Capture the cell that displays the provided text and extract its (X, Y) central coordinate. 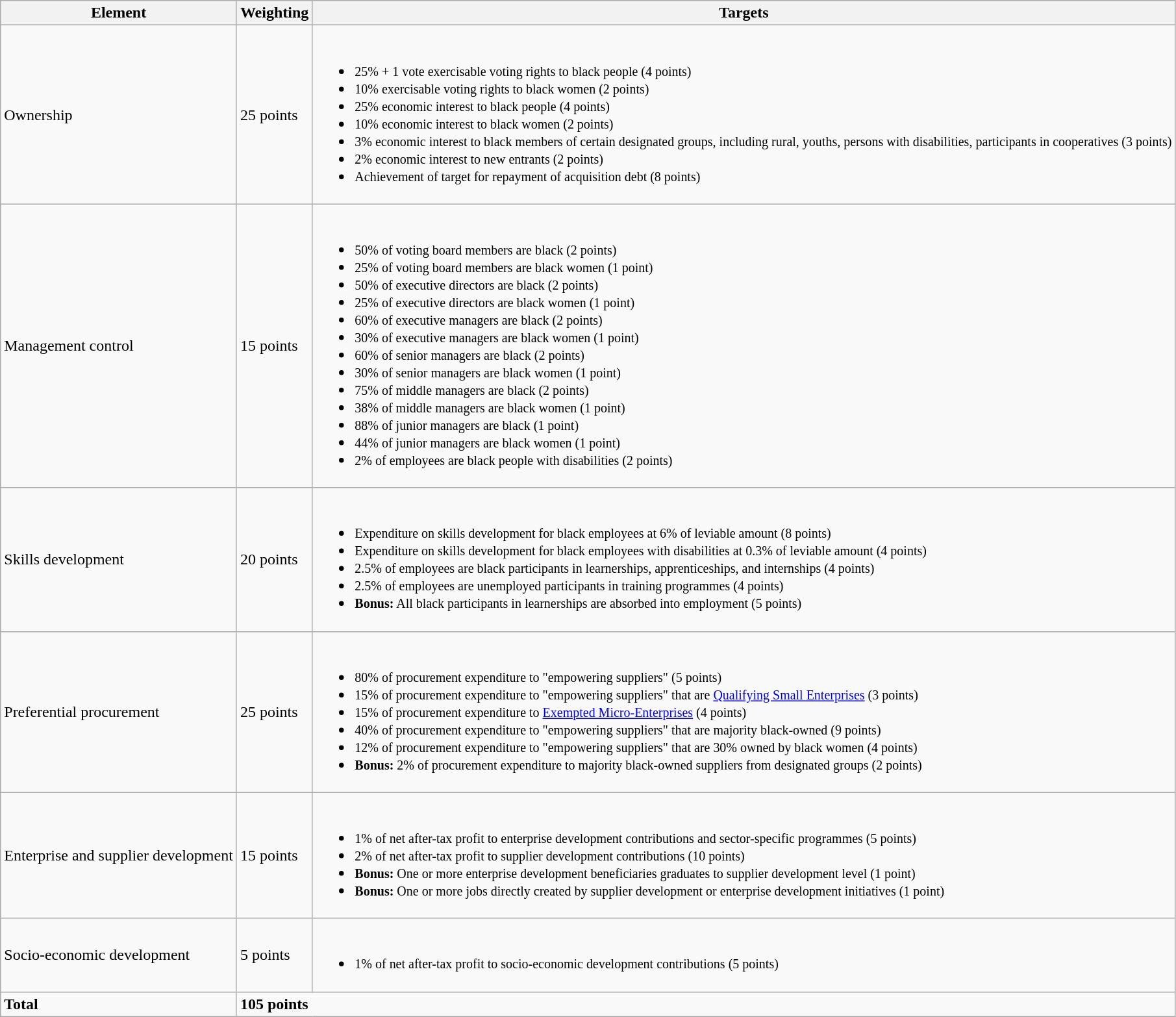
105 points (706, 1004)
Socio-economic development (119, 955)
Weighting (274, 13)
Management control (119, 345)
Skills development (119, 560)
20 points (274, 560)
1% of net after-tax profit to socio-economic development contributions (5 points) (744, 955)
5 points (274, 955)
Enterprise and supplier development (119, 855)
Targets (744, 13)
Element (119, 13)
Preferential procurement (119, 712)
Ownership (119, 114)
Total (119, 1004)
